For the text-containing cell, return its midpoint in (X, Y) coordinate format. 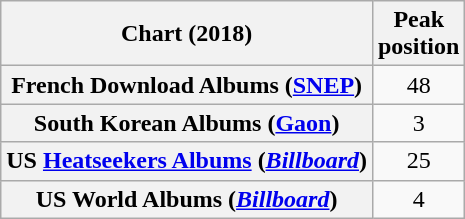
US World Albums (Billboard) (187, 199)
French Download Albums (SNEP) (187, 85)
48 (418, 85)
South Korean Albums (Gaon) (187, 123)
25 (418, 161)
Chart (2018) (187, 34)
4 (418, 199)
3 (418, 123)
US Heatseekers Albums (Billboard) (187, 161)
Peak position (418, 34)
